Scan for the cell matching the given text and deliver its [x, y] coordinate at center. 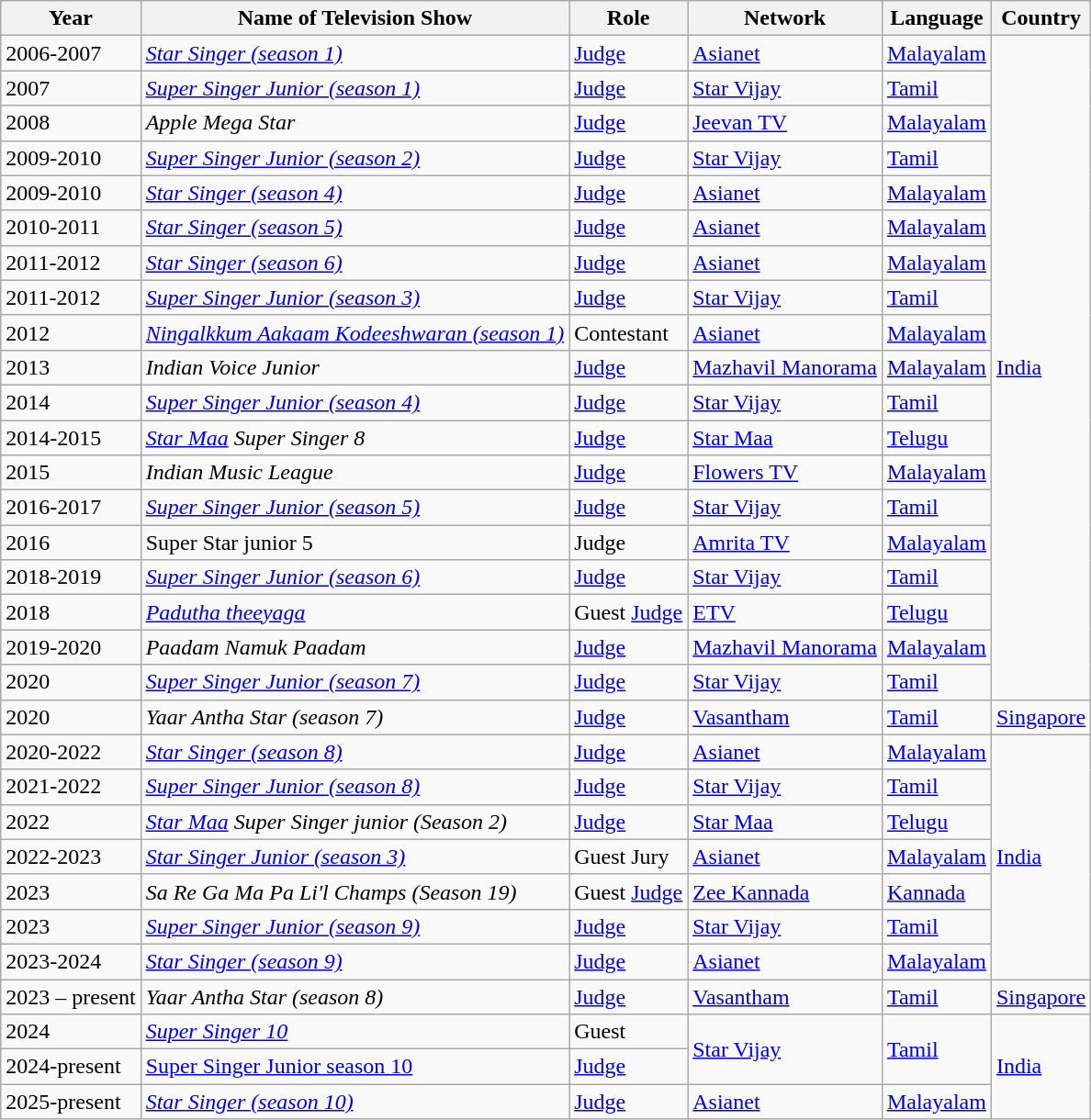
2023-2024 [71, 961]
Zee Kannada [785, 891]
Star Maa Super Singer 8 [354, 438]
2014-2015 [71, 438]
2015 [71, 473]
Guest Jury [628, 857]
2024-present [71, 1067]
Amrita TV [785, 543]
Star Maa Super Singer junior (Season 2) [354, 822]
2018-2019 [71, 577]
Super Singer Junior (season 4) [354, 402]
Flowers TV [785, 473]
2021-2022 [71, 787]
Super Singer Junior (season 1) [354, 88]
Super Singer Junior (season 8) [354, 787]
ETV [785, 612]
Ningalkkum Aakaam Kodeeshwaran (season 1) [354, 332]
Kannada [937, 891]
Star Singer (season 1) [354, 53]
Name of Television Show [354, 18]
Guest [628, 1032]
2024 [71, 1032]
2019-2020 [71, 647]
Super Singer Junior season 10 [354, 1067]
Indian Music League [354, 473]
2010-2011 [71, 228]
Super Singer Junior (season 7) [354, 682]
Padutha theeyaga [354, 612]
Star Singer (season 5) [354, 228]
2025-present [71, 1102]
2018 [71, 612]
Indian Voice Junior [354, 367]
Star Singer (season 4) [354, 193]
Super Singer 10 [354, 1032]
Star Singer (season 9) [354, 961]
Jeevan TV [785, 123]
Apple Mega Star [354, 123]
Language [937, 18]
2023 – present [71, 996]
Super Singer Junior (season 5) [354, 508]
Network [785, 18]
Yaar Antha Star (season 7) [354, 717]
Super Singer Junior (season 2) [354, 158]
2006-2007 [71, 53]
Sa Re Ga Ma Pa Li'l Champs (Season 19) [354, 891]
Role [628, 18]
Star Singer (season 6) [354, 263]
2012 [71, 332]
Year [71, 18]
2020-2022 [71, 752]
2022 [71, 822]
2022-2023 [71, 857]
Country [1040, 18]
2014 [71, 402]
Star Singer Junior (season 3) [354, 857]
2007 [71, 88]
Yaar Antha Star (season 8) [354, 996]
Super Singer Junior (season 6) [354, 577]
2016 [71, 543]
Super Singer Junior (season 9) [354, 926]
2016-2017 [71, 508]
Super Singer Junior (season 3) [354, 297]
Super Star junior 5 [354, 543]
Star Singer (season 8) [354, 752]
Star Singer (season 10) [354, 1102]
2013 [71, 367]
Contestant [628, 332]
Paadam Namuk Paadam [354, 647]
2008 [71, 123]
